From the cell containing the given text, extract its center point as [X, Y] coordinate. 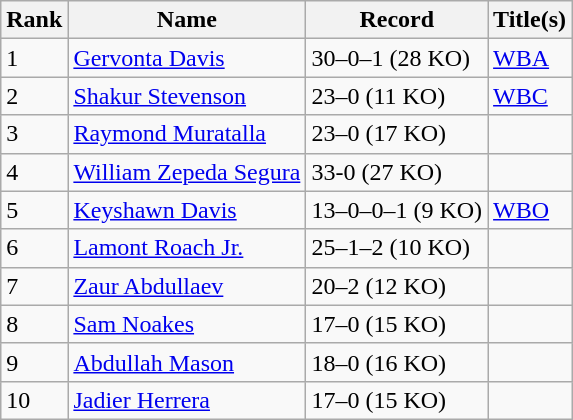
4 [34, 172]
9 [34, 362]
10 [34, 400]
33-0 (27 KO) [397, 172]
8 [34, 324]
Sam Noakes [187, 324]
13–0–0–1 (9 KO) [397, 210]
Zaur Abdullaev [187, 286]
18–0 (16 KO) [397, 362]
23–0 (17 KO) [397, 134]
3 [34, 134]
Record [397, 20]
2 [34, 96]
WBA [530, 58]
WBO [530, 210]
30–0–1 (28 KO) [397, 58]
Lamont Roach Jr. [187, 248]
Raymond Muratalla [187, 134]
Keyshawn Davis [187, 210]
WBC [530, 96]
Name [187, 20]
Jadier Herrera [187, 400]
Shakur Stevenson [187, 96]
Gervonta Davis [187, 58]
23–0 (11 KO) [397, 96]
Rank [34, 20]
6 [34, 248]
William Zepeda Segura [187, 172]
25–1–2 (10 KO) [397, 248]
Title(s) [530, 20]
1 [34, 58]
5 [34, 210]
7 [34, 286]
Abdullah Mason [187, 362]
20–2 (12 KO) [397, 286]
